Extract the [X, Y] coordinate from the center of the cell holding the provided text.  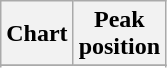
Peakposition [119, 34]
Chart [37, 34]
